Extract the (x, y) coordinate from the center of the cell holding the provided text.  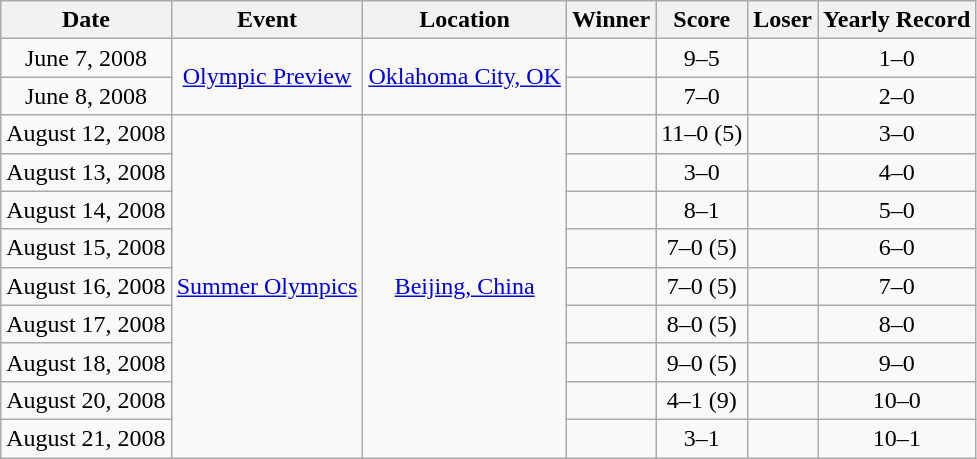
Loser (783, 20)
Beijing, China (464, 286)
Oklahoma City, OK (464, 77)
Event (267, 20)
August 16, 2008 (86, 286)
June 8, 2008 (86, 96)
9–0 (5) (702, 362)
August 12, 2008 (86, 134)
8–0 (897, 324)
6–0 (897, 248)
Olympic Preview (267, 77)
August 20, 2008 (86, 400)
5–0 (897, 210)
10–1 (897, 438)
1–0 (897, 58)
Yearly Record (897, 20)
10–0 (897, 400)
August 18, 2008 (86, 362)
8–1 (702, 210)
August 21, 2008 (86, 438)
June 7, 2008 (86, 58)
4–1 (9) (702, 400)
August 14, 2008 (86, 210)
11–0 (5) (702, 134)
Date (86, 20)
2–0 (897, 96)
Score (702, 20)
9–5 (702, 58)
Winner (610, 20)
August 13, 2008 (86, 172)
4–0 (897, 172)
August 15, 2008 (86, 248)
August 17, 2008 (86, 324)
Summer Olympics (267, 286)
Location (464, 20)
8–0 (5) (702, 324)
3–1 (702, 438)
9–0 (897, 362)
